From the cell containing the given text, extract its center point as (x, y) coordinate. 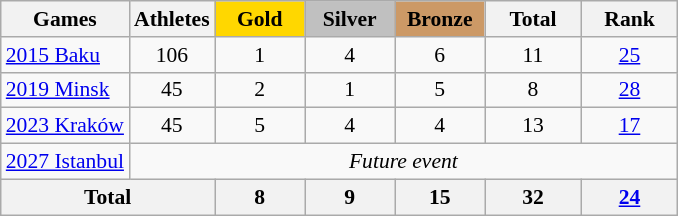
24 (630, 197)
2015 Baku (65, 55)
15 (440, 197)
2019 Minsk (65, 90)
Bronze (440, 19)
2 (260, 90)
9 (350, 197)
106 (172, 55)
28 (630, 90)
13 (534, 126)
Games (65, 19)
32 (534, 197)
Gold (260, 19)
25 (630, 55)
17 (630, 126)
6 (440, 55)
2023 Kraków (65, 126)
Silver (350, 19)
11 (534, 55)
2027 Istanbul (65, 162)
Rank (630, 19)
Athletes (172, 19)
Future event (404, 162)
